Scan for the cell matching the given text and deliver its [X, Y] coordinate at center. 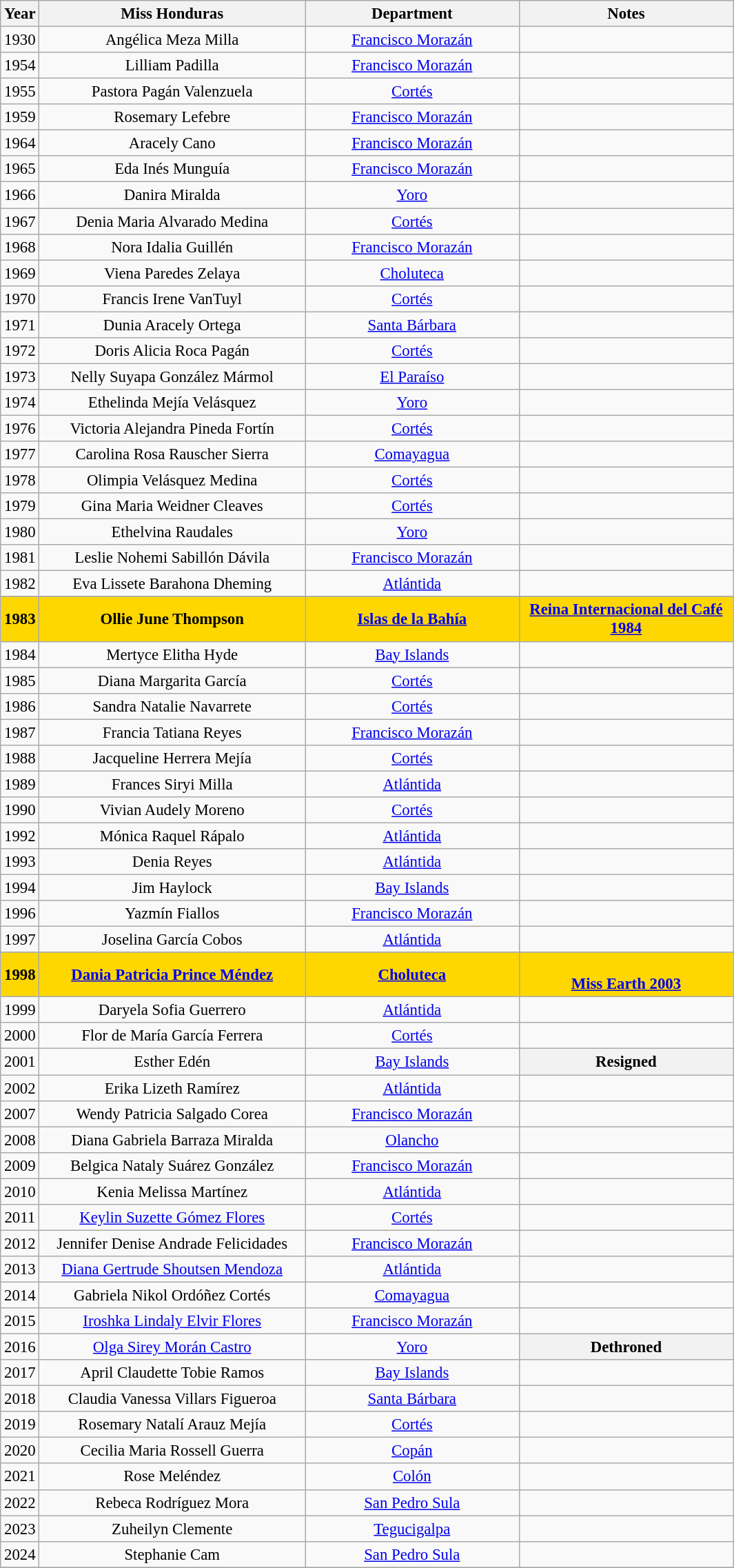
2008 [20, 1140]
Gabriela Nikol Ordóñez Cortés [172, 1295]
Francis Irene VanTuyl [172, 299]
Rose Meléndez [172, 1477]
Dethroned [626, 1347]
1996 [20, 914]
Dania Patricia Prince Méndez [172, 975]
Nora Idalia Guillén [172, 247]
Francia Tatiana Reyes [172, 732]
2014 [20, 1295]
Olga Sirey Morán Castro [172, 1347]
Reina Internacional del Café 1984 [626, 619]
1974 [20, 403]
1954 [20, 66]
1983 [20, 619]
Notes [626, 14]
2020 [20, 1451]
2016 [20, 1347]
Eva Lissete Barahona Dheming [172, 584]
Stephanie Cam [172, 1554]
Eda Inés Munguía [172, 169]
2017 [20, 1373]
Rosemary Natalí Arauz Mejía [172, 1425]
Miss Earth 2003 [626, 975]
April Claudette Tobie Ramos [172, 1373]
2021 [20, 1477]
1971 [20, 325]
1989 [20, 784]
1972 [20, 351]
Olancho [412, 1140]
Daryela Sofia Guerrero [172, 1010]
1988 [20, 758]
1987 [20, 732]
1992 [20, 836]
2000 [20, 1036]
Year [20, 14]
Mónica Raquel Rápalo [172, 836]
Gina Maria Weidner Cleaves [172, 506]
Vivian Audely Moreno [172, 810]
1930 [20, 40]
1967 [20, 221]
1982 [20, 584]
Belgica Nataly Suárez González [172, 1165]
1965 [20, 169]
1964 [20, 143]
1979 [20, 506]
Rebeca Rodríguez Mora [172, 1502]
2001 [20, 1062]
Colón [412, 1477]
Keylin Suzette Gómez Flores [172, 1218]
Diana Gertrude Shoutsen Mendoza [172, 1269]
1981 [20, 558]
Aracely Cano [172, 143]
Dunia Aracely Ortega [172, 325]
1970 [20, 299]
1985 [20, 681]
Wendy Patricia Salgado Corea [172, 1114]
1998 [20, 975]
Joselina García Cobos [172, 940]
2002 [20, 1088]
2010 [20, 1192]
Rosemary Lefebre [172, 117]
Doris Alicia Roca Pagán [172, 351]
Carolina Rosa Rauscher Sierra [172, 454]
2024 [20, 1554]
1968 [20, 247]
Frances Siryi Milla [172, 784]
Jacqueline Herrera Mejía [172, 758]
2019 [20, 1425]
Claudia Vanessa Villars Figueroa [172, 1399]
Copán [412, 1451]
1978 [20, 481]
Flor de María García Ferrera [172, 1036]
2023 [20, 1529]
Iroshka Lindaly Elvir Flores [172, 1321]
2018 [20, 1399]
Danira Miralda [172, 195]
2009 [20, 1165]
1990 [20, 810]
Sandra Natalie Navarrete [172, 706]
2022 [20, 1502]
Jennifer Denise Andrade Felicidades [172, 1243]
1997 [20, 940]
2011 [20, 1218]
1977 [20, 454]
2013 [20, 1269]
1959 [20, 117]
1984 [20, 654]
1969 [20, 273]
Diana Margarita García [172, 681]
1973 [20, 376]
Islas de la Bahía [412, 619]
Resigned [626, 1062]
Victoria Alejandra Pineda Fortín [172, 428]
Jim Haylock [172, 888]
1976 [20, 428]
Ethelvina Raudales [172, 532]
1955 [20, 92]
Diana Gabriela Barraza Miralda [172, 1140]
Erika Lizeth Ramírez [172, 1088]
1980 [20, 532]
Angélica Meza Milla [172, 40]
1986 [20, 706]
El Paraíso [412, 376]
Ethelinda Mejía Velásquez [172, 403]
2007 [20, 1114]
Pastora Pagán Valenzuela [172, 92]
Leslie Nohemi Sabillón Dávila [172, 558]
2012 [20, 1243]
Esther Edén [172, 1062]
2015 [20, 1321]
Viena Paredes Zelaya [172, 273]
1993 [20, 862]
Zuheilyn Clemente [172, 1529]
Mertyce Elitha Hyde [172, 654]
Denia Reyes [172, 862]
1994 [20, 888]
Department [412, 14]
Miss Honduras [172, 14]
Ollie June Thompson [172, 619]
Cecilia Maria Rossell Guerra [172, 1451]
1999 [20, 1010]
Lilliam Padilla [172, 66]
Denia Maria Alvarado Medina [172, 221]
Nelly Suyapa González Mármol [172, 376]
Tegucigalpa [412, 1529]
Kenia Melissa Martínez [172, 1192]
Yazmín Fiallos [172, 914]
Olimpia Velásquez Medina [172, 481]
1966 [20, 195]
